Output the [x, y] coordinate of the center of the cell containing the given text.  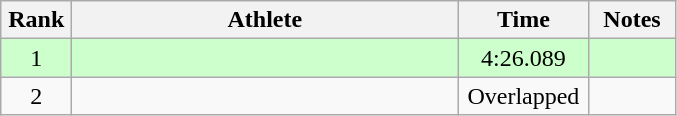
1 [36, 58]
2 [36, 96]
Overlapped [524, 96]
Notes [632, 20]
Time [524, 20]
Athlete [265, 20]
Rank [36, 20]
4:26.089 [524, 58]
